Locate the cell with the specified text and output its (X, Y) center coordinate. 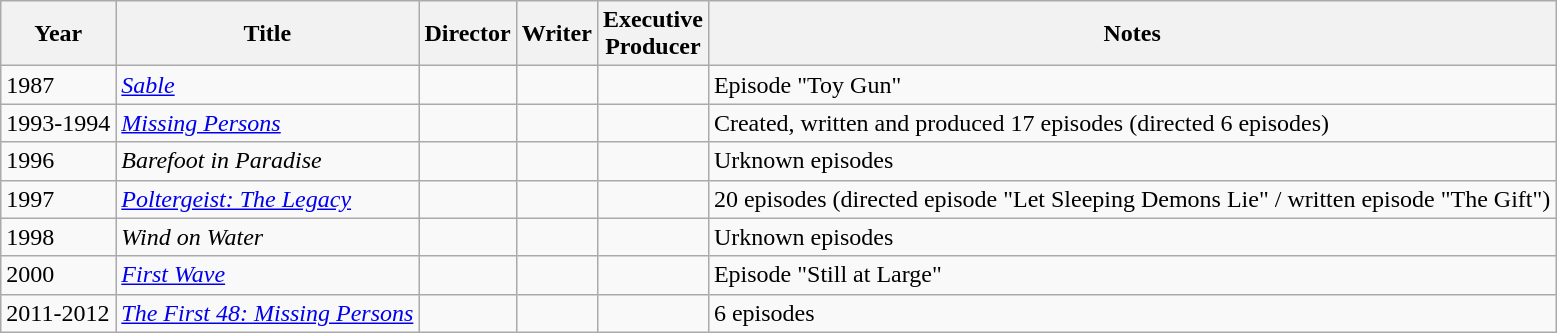
Year (58, 34)
Poltergeist: The Legacy (268, 199)
ExecutiveProducer (652, 34)
Director (468, 34)
Sable (268, 85)
20 episodes (directed episode "Let Sleeping Demons Lie" / written episode "The Gift") (1132, 199)
Missing Persons (268, 123)
First Wave (268, 275)
Episode "Still at Large" (1132, 275)
Writer (556, 34)
1987 (58, 85)
1998 (58, 237)
Created, written and produced 17 episodes (directed 6 episodes) (1132, 123)
2011-2012 (58, 313)
2000 (58, 275)
6 episodes (1132, 313)
1996 (58, 161)
1993-1994 (58, 123)
Wind on Water (268, 237)
Episode "Toy Gun" (1132, 85)
Barefoot in Paradise (268, 161)
Notes (1132, 34)
1997 (58, 199)
Title (268, 34)
The First 48: Missing Persons (268, 313)
